Locate the cell with the specified text and output its (X, Y) center coordinate. 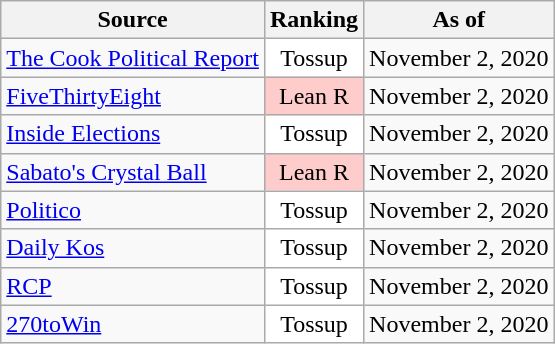
Sabato's Crystal Ball (133, 172)
As of (459, 20)
FiveThirtyEight (133, 96)
Source (133, 20)
The Cook Political Report (133, 58)
Politico (133, 210)
Daily Kos (133, 248)
Inside Elections (133, 134)
RCP (133, 286)
270toWin (133, 324)
Ranking (314, 20)
